Provide the (X, Y) coordinate of the cell's center where the given text is located.  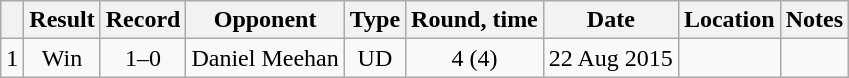
Location (729, 20)
22 Aug 2015 (610, 58)
UD (374, 58)
4 (4) (475, 58)
Notes (814, 20)
Type (374, 20)
1 (12, 58)
Result (62, 20)
Win (62, 58)
Daniel Meehan (265, 58)
Opponent (265, 20)
Round, time (475, 20)
Date (610, 20)
Record (143, 20)
1–0 (143, 58)
